Determine the [X, Y] coordinate at the center of the cell enclosing the given text.  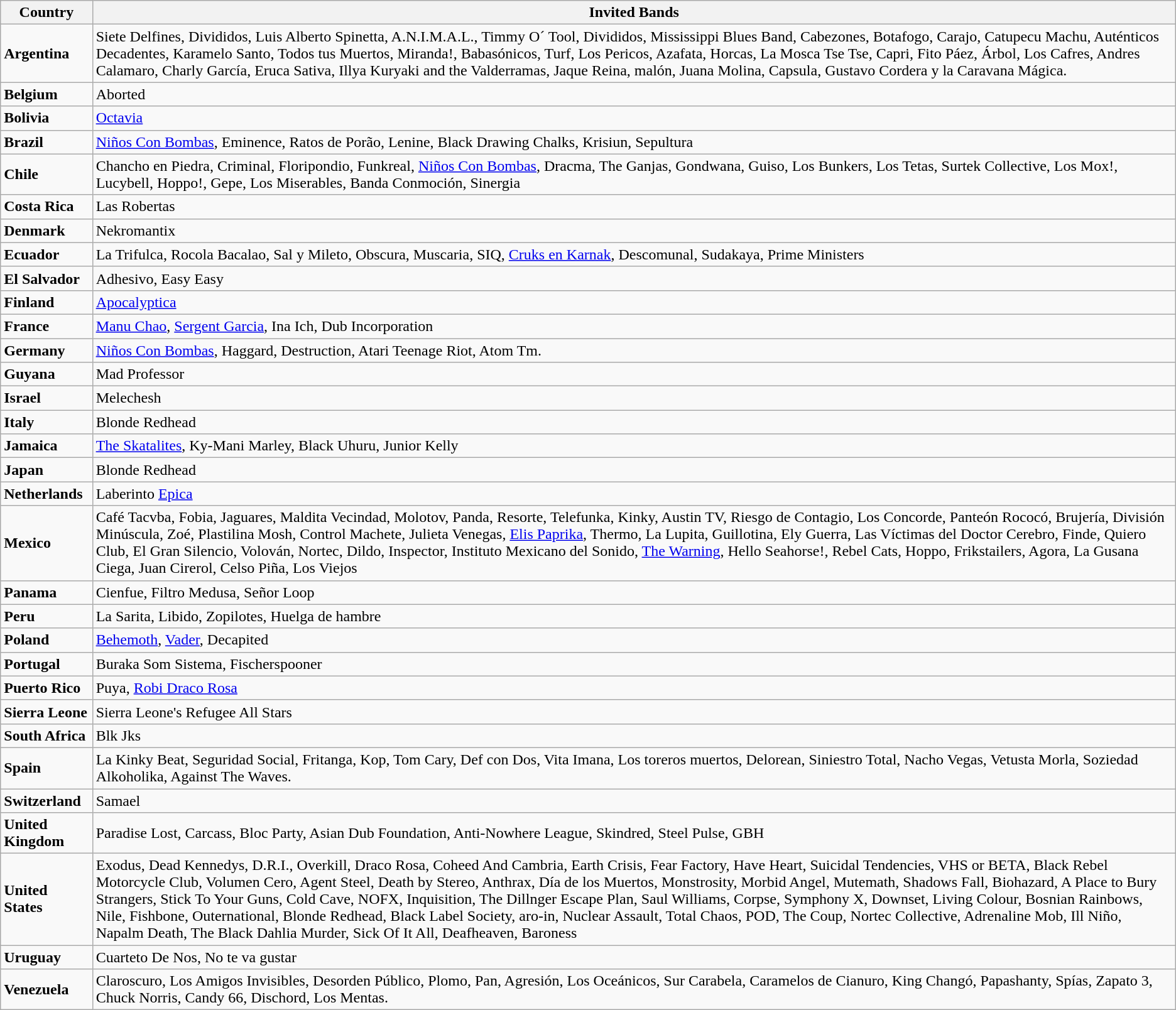
Poland [46, 640]
United States [46, 899]
Jamaica [46, 446]
Behemoth, Vader, Decapited [634, 640]
Israel [46, 398]
Switzerland [46, 801]
Blk Jks [634, 736]
Germany [46, 350]
Samael [634, 801]
Guyana [46, 374]
Laberinto Epica [634, 494]
Uruguay [46, 957]
Nekromantix [634, 231]
Cienfue, Filtro Medusa, Señor Loop [634, 592]
Netherlands [46, 494]
Melechesh [634, 398]
Spain [46, 768]
Puerto Rico [46, 688]
South Africa [46, 736]
France [46, 326]
Invited Bands [634, 13]
Belgium [46, 94]
Paradise Lost, Carcass, Bloc Party, Asian Dub Foundation, Anti-Nowhere League, Skindred, Steel Pulse, GBH [634, 833]
Buraka Som Sistema, Fischerspooner [634, 664]
Mad Professor [634, 374]
The Skatalites, Ky-Mani Marley, Black Uhuru, Junior Kelly [634, 446]
El Salvador [46, 278]
Aborted [634, 94]
Italy [46, 422]
Apocalyptica [634, 302]
Niños Con Bombas, Haggard, Destruction, Atari Teenage Riot, Atom Tm. [634, 350]
Chile [46, 175]
Bolivia [46, 118]
Adhesivo, Easy Easy [634, 278]
La Sarita, Libido, Zopilotes, Huelga de hambre [634, 616]
Panama [46, 592]
Argentina [46, 53]
Brazil [46, 142]
Niños Con Bombas, Eminence, Ratos de Porão, Lenine, Black Drawing Chalks, Krisiun, Sepultura [634, 142]
Costa Rica [46, 207]
Country [46, 13]
Finland [46, 302]
La Trifulca, Rocola Bacalao, Sal y Mileto, Obscura, Muscaria, SIQ, Cruks en Karnak, Descomunal, Sudakaya, Prime Ministers [634, 254]
Japan [46, 470]
Mexico [46, 543]
Peru [46, 616]
Portugal [46, 664]
United Kingdom [46, 833]
Las Robertas [634, 207]
Sierra Leone's Refugee All Stars [634, 712]
Venezuela [46, 990]
Manu Chao, Sergent Garcia, Ina Ich, Dub Incorporation [634, 326]
Octavia [634, 118]
Ecuador [46, 254]
Sierra Leone [46, 712]
Puya, Robi Draco Rosa [634, 688]
Denmark [46, 231]
Cuarteto De Nos, No te va gustar [634, 957]
